Search for the cell housing the specified text and yield its [X, Y] center coordinate. 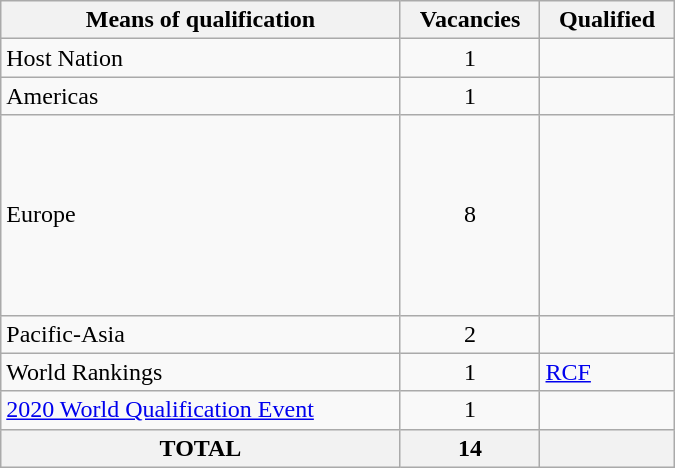
8 [470, 215]
RCF [607, 372]
Means of qualification [200, 20]
TOTAL [200, 448]
Qualified [607, 20]
Europe [200, 215]
2020 World Qualification Event [200, 410]
14 [470, 448]
Vacancies [470, 20]
Host Nation [200, 58]
World Rankings [200, 372]
2 [470, 334]
Americas [200, 96]
Pacific-Asia [200, 334]
